Return (x, y) of the center of cell containing provided text 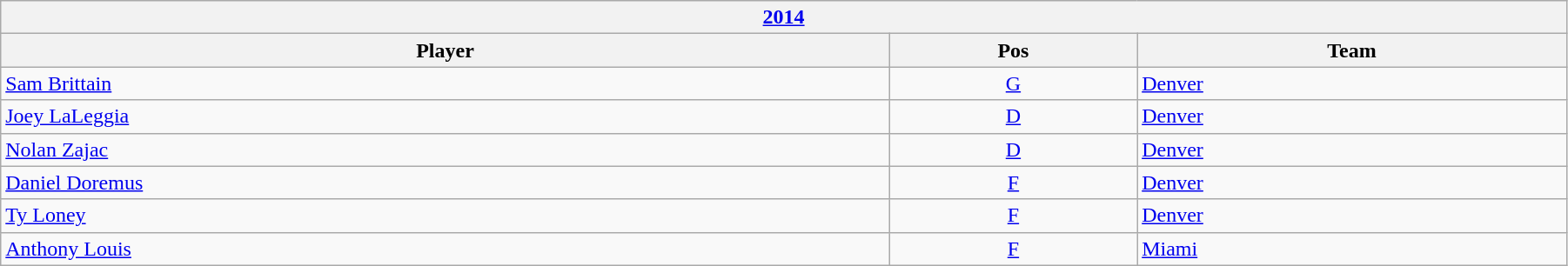
G (1013, 83)
Pos (1013, 50)
Ty Loney (446, 216)
Miami (1352, 249)
Team (1352, 50)
Anthony Louis (446, 249)
Sam Brittain (446, 83)
Player (446, 50)
Joey LaLeggia (446, 116)
Daniel Doremus (446, 183)
Nolan Zajac (446, 150)
2014 (784, 17)
